Return (X, Y) of the center of cell containing provided text 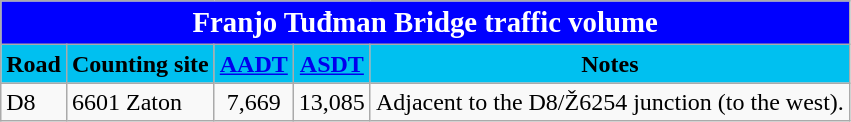
Adjacent to the D8/Ž6254 junction (to the west). (610, 102)
ASDT (332, 64)
Road (34, 64)
Notes (610, 64)
6601 Zaton (140, 102)
Counting site (140, 64)
7,669 (254, 102)
AADT (254, 64)
Franjo Tuđman Bridge traffic volume (426, 23)
13,085 (332, 102)
D8 (34, 102)
